From the cell containing the given text, extract its center point as [x, y] coordinate. 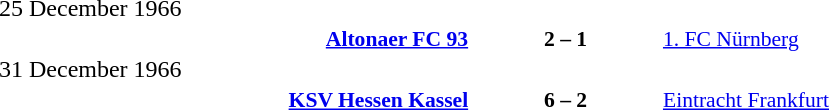
2 – 1 [566, 38]
